For the text-containing cell, return its midpoint in [X, Y] coordinate format. 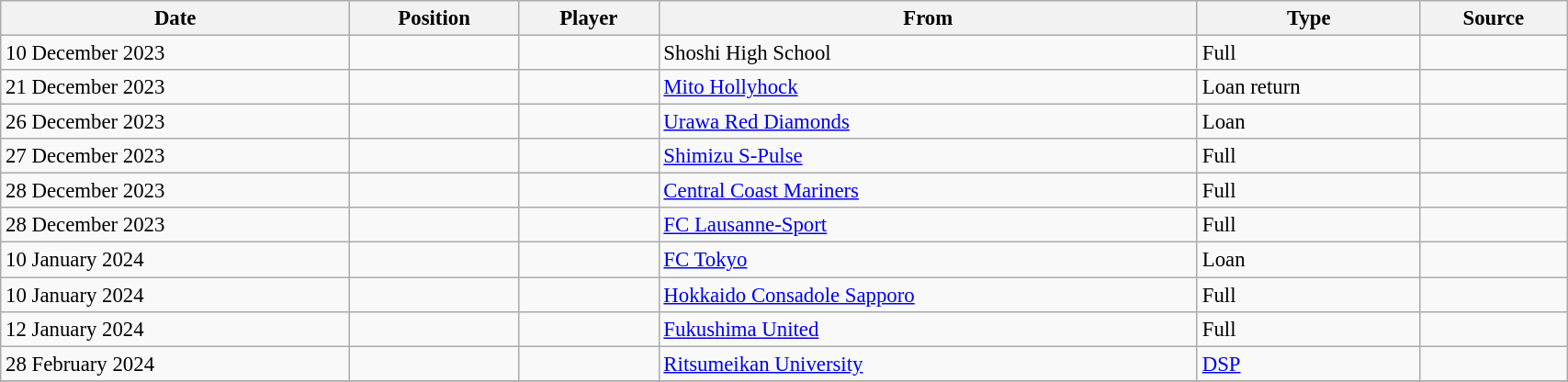
Player [590, 18]
Hokkaido Consadole Sapporo [928, 295]
21 December 2023 [175, 87]
26 December 2023 [175, 122]
28 February 2024 [175, 364]
FC Lausanne-Sport [928, 225]
Date [175, 18]
Type [1308, 18]
Source [1494, 18]
FC Tokyo [928, 260]
Fukushima United [928, 329]
Shoshi High School [928, 53]
Loan return [1308, 87]
Ritsumeikan University [928, 364]
Central Coast Mariners [928, 191]
Mito Hollyhock [928, 87]
DSP [1308, 364]
27 December 2023 [175, 156]
Shimizu S-Pulse [928, 156]
10 December 2023 [175, 53]
12 January 2024 [175, 329]
From [928, 18]
Urawa Red Diamonds [928, 122]
Position [434, 18]
